Find where the given text appears and provide that cell's center as (X, Y) coordinate. 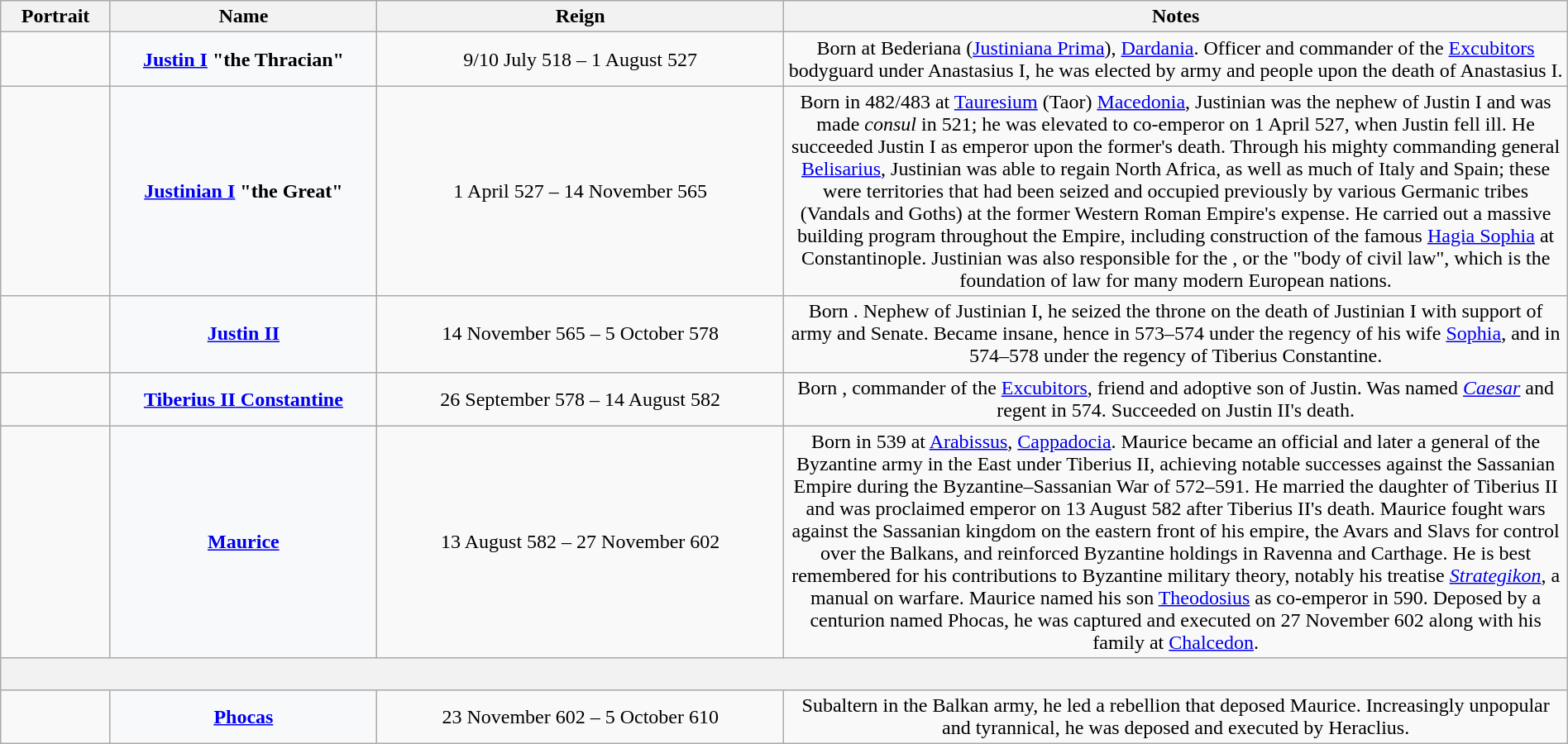
Justin I "the Thracian" (243, 60)
Maurice (243, 542)
14 November 565 – 5 October 578 (581, 334)
Notes (1176, 17)
Tiberius II Constantine (243, 398)
1 April 527 – 14 November 565 (581, 191)
13 August 582 – 27 November 602 (581, 542)
Reign (581, 17)
Name (243, 17)
26 September 578 – 14 August 582 (581, 398)
23 November 602 – 5 October 610 (581, 716)
Born , commander of the Excubitors, friend and adoptive son of Justin. Was named Caesar and regent in 574. Succeeded on Justin II's death. (1176, 398)
Portrait (56, 17)
9/10 July 518 – 1 August 527 (581, 60)
Justinian I "the Great" (243, 191)
Phocas (243, 716)
Justin II (243, 334)
